Detect which cell encompasses the target text, then output its (X, Y) center coordinate. 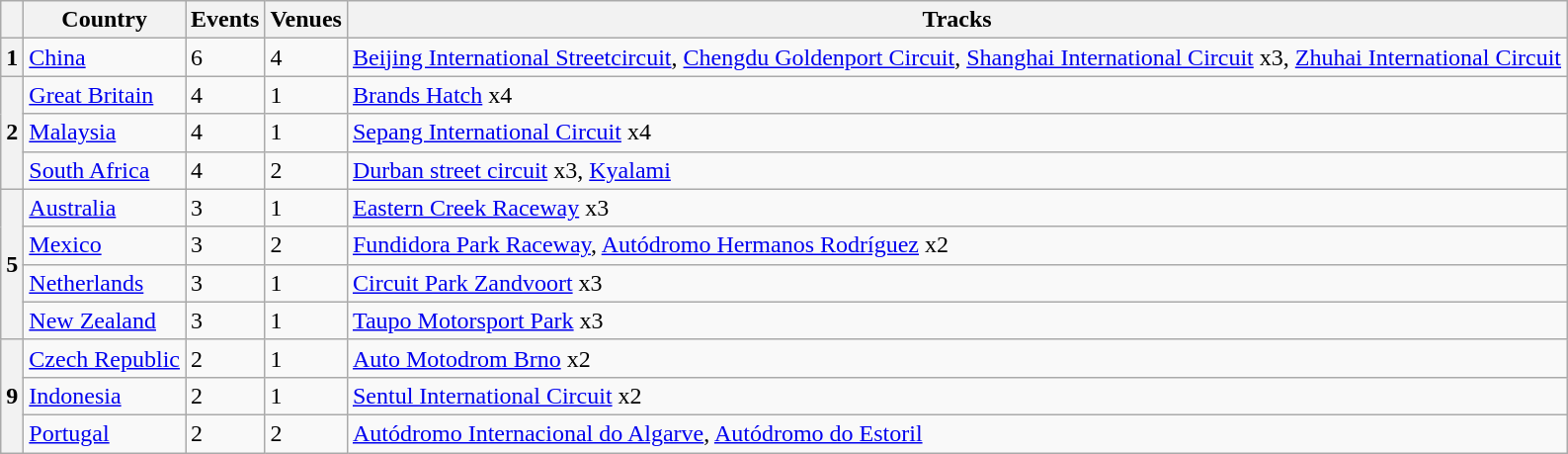
Portugal (105, 433)
China (105, 57)
Sentul International Circuit x2 (956, 396)
Fundidora Park Raceway, Autódromo Hermanos Rodríguez x2 (956, 245)
Auto Motodrom Brno x2 (956, 358)
Tracks (956, 20)
Durban street circuit x3, Kyalami (956, 170)
Brands Hatch x4 (956, 95)
Events (225, 20)
Czech Republic (105, 358)
9 (12, 396)
Great Britain (105, 95)
Netherlands (105, 283)
Circuit Park Zandvoort x3 (956, 283)
Australia (105, 208)
5 (12, 264)
Taupo Motorsport Park x3 (956, 320)
Venues (306, 20)
Malaysia (105, 133)
Eastern Creek Raceway x3 (956, 208)
Mexico (105, 245)
Country (105, 20)
Sepang International Circuit x4 (956, 133)
6 (225, 57)
New Zealand (105, 320)
South Africa (105, 170)
Indonesia (105, 396)
Autódromo Internacional do Algarve, Autódromo do Estoril (956, 433)
Beijing International Streetcircuit, Chengdu Goldenport Circuit, Shanghai International Circuit x3, Zhuhai International Circuit (956, 57)
